Return [x, y] of the center of cell containing provided text 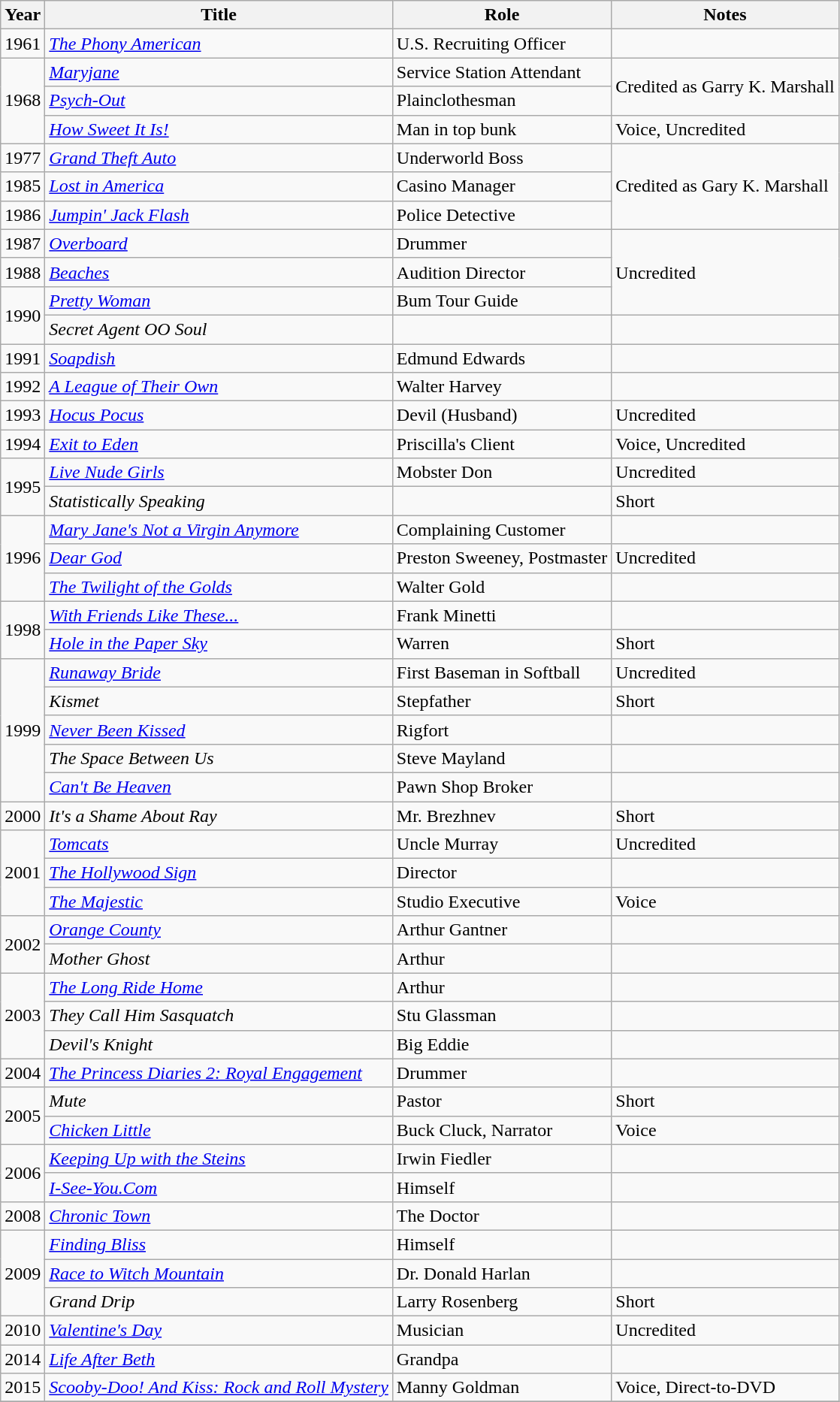
1999 [23, 730]
Race to Witch Mountain [219, 1274]
Mobster Don [502, 473]
2006 [23, 1173]
A League of Their Own [219, 387]
Man in top bunk [502, 129]
The Hollywood Sign [219, 873]
1968 [23, 101]
Preston Sweeney, Postmaster [502, 558]
Voice, Direct-to-DVD [725, 1388]
Service Station Attendant [502, 72]
Studio Executive [502, 902]
2004 [23, 1073]
1993 [23, 415]
1985 [23, 186]
Runaway Bride [219, 672]
Jumpin' Jack Flash [219, 215]
With Friends Like These... [219, 615]
Walter Harvey [502, 387]
Kismet [219, 701]
Mary Jane's Not a Virgin Anymore [219, 530]
Maryjane [219, 72]
I-See-You.Com [219, 1187]
The Doctor [502, 1216]
2002 [23, 944]
They Call Him Sasquatch [219, 1016]
Dr. Donald Harlan [502, 1274]
Notes [725, 15]
Chicken Little [219, 1130]
Credited as Gary K. Marshall [725, 186]
Live Nude Girls [219, 473]
Valentine's Day [219, 1331]
Pawn Shop Broker [502, 787]
Police Detective [502, 215]
1994 [23, 444]
2001 [23, 873]
The Space Between Us [219, 758]
Devil's Knight [219, 1044]
Manny Goldman [502, 1388]
Complaining Customer [502, 530]
Scooby-Doo! And Kiss: Rock and Roll Mystery [219, 1388]
1995 [23, 487]
Audition Director [502, 272]
Mother Ghost [219, 959]
Can't Be Heaven [219, 787]
Bum Tour Guide [502, 301]
How Sweet It Is! [219, 129]
Uncle Murray [502, 845]
2005 [23, 1116]
The Long Ride Home [219, 987]
The Twilight of the Golds [219, 587]
The Princess Diaries 2: Royal Engagement [219, 1073]
Devil (Husband) [502, 415]
Grand Theft Auto [219, 158]
Never Been Kissed [219, 730]
Underworld Boss [502, 158]
Orange County [219, 930]
2000 [23, 815]
Role [502, 15]
Plainclothesman [502, 101]
Lost in America [219, 186]
Hocus Pocus [219, 415]
Pastor [502, 1101]
Psych-Out [219, 101]
Irwin Fiedler [502, 1159]
2003 [23, 1016]
Tomcats [219, 845]
Steve Mayland [502, 758]
Buck Cluck, Narrator [502, 1130]
Title [219, 15]
Life After Beth [219, 1359]
It's a Shame About Ray [219, 815]
1986 [23, 215]
Overboard [219, 243]
2008 [23, 1216]
Grand Drip [219, 1302]
Priscilla's Client [502, 444]
U.S. Recruiting Officer [502, 44]
Arthur Gantner [502, 930]
Keeping Up with the Steins [219, 1159]
2015 [23, 1388]
1987 [23, 243]
First Baseman in Softball [502, 672]
Exit to Eden [219, 444]
Musician [502, 1331]
The Majestic [219, 902]
Casino Manager [502, 186]
Warren [502, 644]
Edmund Edwards [502, 358]
Hole in the Paper Sky [219, 644]
Statistically Speaking [219, 501]
Dear God [219, 558]
2010 [23, 1331]
1977 [23, 158]
Mr. Brezhnev [502, 815]
Mute [219, 1101]
1990 [23, 315]
2009 [23, 1273]
Rigfort [502, 730]
Grandpa [502, 1359]
Soapdish [219, 358]
The Phony American [219, 44]
Frank Minetti [502, 615]
Big Eddie [502, 1044]
Secret Agent OO Soul [219, 329]
1992 [23, 387]
2014 [23, 1359]
Beaches [219, 272]
Pretty Woman [219, 301]
Year [23, 15]
1961 [23, 44]
Stu Glassman [502, 1016]
1991 [23, 358]
Director [502, 873]
1998 [23, 630]
Larry Rosenberg [502, 1302]
Chronic Town [219, 1216]
1996 [23, 558]
Walter Gold [502, 587]
Finding Bliss [219, 1244]
Stepfather [502, 701]
1988 [23, 272]
Credited as Garry K. Marshall [725, 86]
